Capture the cell that displays the provided text and extract its [x, y] central coordinate. 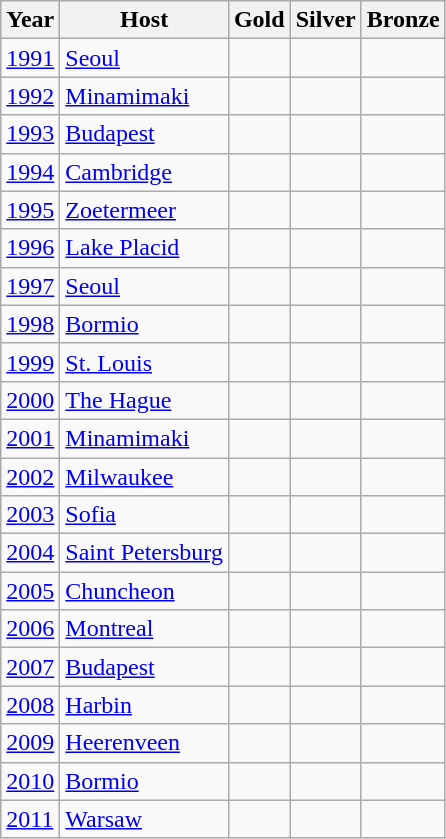
Host [144, 20]
Milwaukee [144, 477]
Cambridge [144, 172]
Bronze [403, 20]
Harbin [144, 705]
2004 [30, 553]
1997 [30, 286]
1999 [30, 362]
Saint Petersburg [144, 553]
1993 [30, 134]
St. Louis [144, 362]
2002 [30, 477]
Montreal [144, 629]
Sofia [144, 515]
2010 [30, 781]
1991 [30, 58]
1992 [30, 96]
1996 [30, 248]
1995 [30, 210]
2006 [30, 629]
2009 [30, 743]
Lake Placid [144, 248]
2005 [30, 591]
Zoetermeer [144, 210]
2007 [30, 667]
Heerenveen [144, 743]
1998 [30, 324]
Silver [326, 20]
1994 [30, 172]
Gold [259, 20]
Chuncheon [144, 591]
Warsaw [144, 819]
2001 [30, 438]
Year [30, 20]
2003 [30, 515]
2011 [30, 819]
The Hague [144, 400]
2000 [30, 400]
2008 [30, 705]
